Capture the cell that displays the provided text and extract its [X, Y] central coordinate. 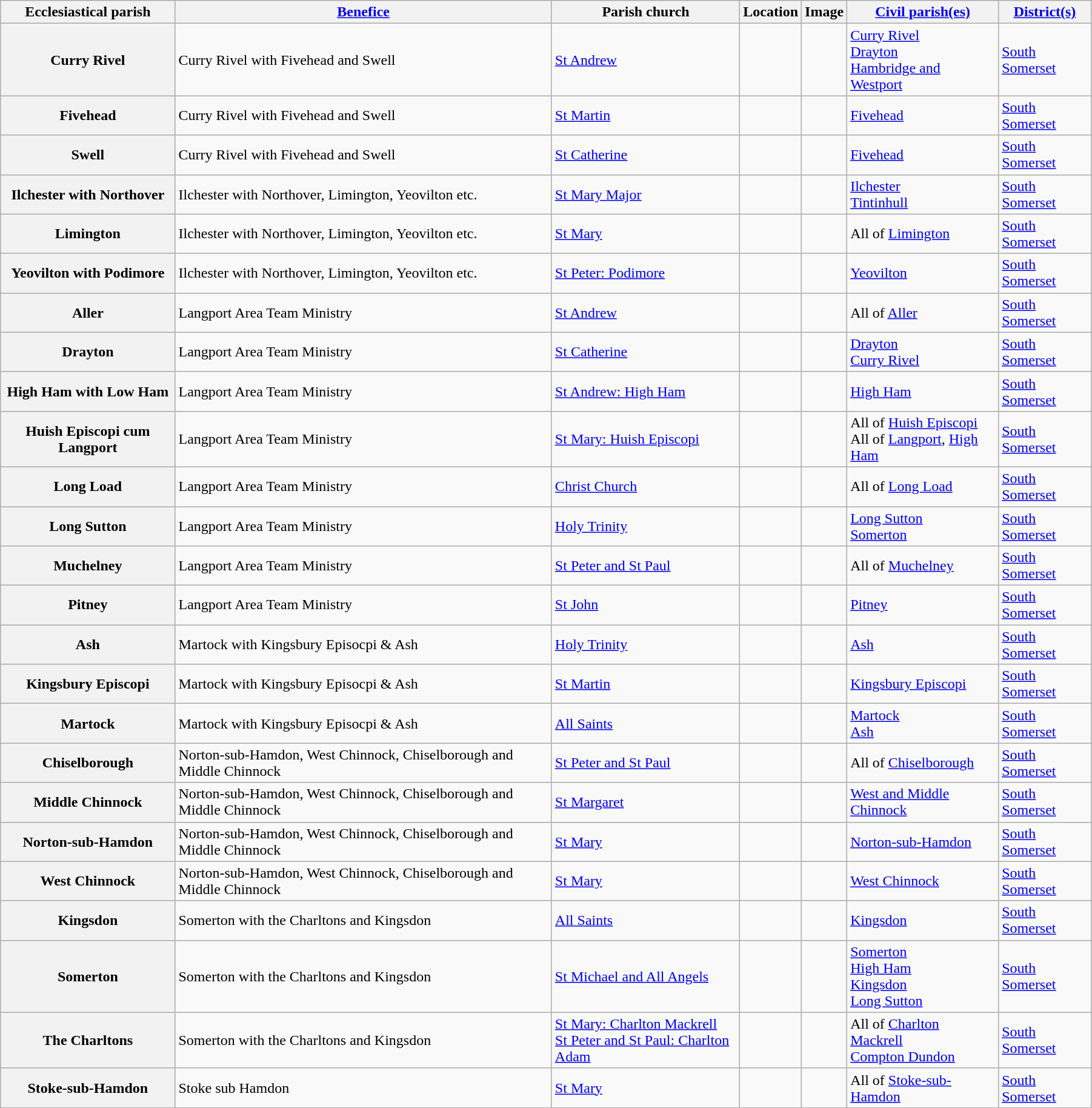
Parish church [645, 12]
Yeovilton with Podimore [88, 273]
Stoke-sub-Hamdon [88, 1087]
St Michael and All Angels [645, 976]
Stoke sub Hamdon [364, 1087]
Chiselborough [88, 763]
Ilchester with Northover [88, 194]
All of Chiselborough [923, 763]
Somerton High Ham Kingsdon Long Sutton [923, 976]
St Mary: Charlton Mackrell St Peter and St Paul: Charlton Adam [645, 1040]
St John [645, 605]
The Charltons [88, 1040]
All of Stoke-sub-Hamdon [923, 1087]
All of Muchelney [923, 566]
Swell [88, 155]
Long Sutton Somerton [923, 526]
All of Charlton Mackrell Compton Dundon [923, 1040]
Long Load [88, 486]
High Ham [923, 392]
Ecclesiastical parish [88, 12]
Drayton [88, 352]
Location [771, 12]
Middle Chinnock [88, 803]
Ilchester Tintinhull [923, 194]
Drayton Curry Rivel [923, 352]
All of Limington [923, 234]
Long Sutton [88, 526]
St Peter: Podimore [645, 273]
St Margaret [645, 803]
West and Middle Chinnock [923, 803]
St Andrew: High Ham [645, 392]
Curry Rivel [88, 59]
Huish Episcopi cum Langport [88, 439]
Benefice [364, 12]
Aller [88, 313]
Martock Ash [923, 724]
Limington [88, 234]
Curry Rivel Drayton Hambridge and Westport [923, 59]
High Ham with Low Ham [88, 392]
St Mary Major [645, 194]
All of Long Load [923, 486]
Civil parish(es) [923, 12]
Martock [88, 724]
St Mary: Huish Episcopi [645, 439]
Somerton [88, 976]
All of Huish EpiscopiAll of Langport, High Ham [923, 439]
District(s) [1045, 12]
Image [824, 12]
All of Aller [923, 313]
Christ Church [645, 486]
Muchelney [88, 566]
Yeovilton [923, 273]
